Identify which cell holds the provided text, then report its [x, y] central coordinate. 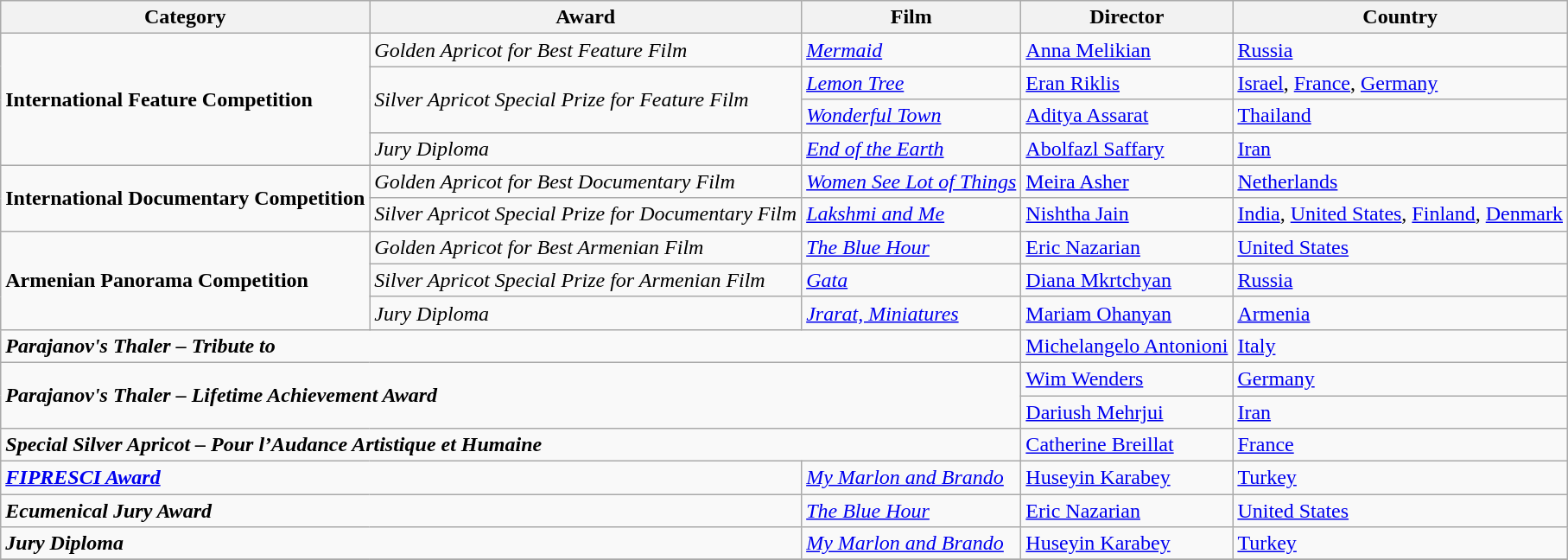
Women See Lot of Things [911, 181]
Award [586, 17]
Meira Asher [1127, 181]
Catherine Breillat [1127, 445]
Wonderful Town [911, 116]
Ecumenical Jury Award [401, 511]
Diana Mkrtchyan [1127, 280]
Special Silver Apricot – Pour l’Audance Artistique et Humaine [511, 445]
Golden Apricot for Best Armenian Film [586, 247]
Director [1127, 17]
Mariam Ohanyan [1127, 313]
Dariush Mehrjui [1127, 412]
Nishtha Jain [1127, 214]
Silver Apricot Special Prize for Documentary Film [586, 214]
International Documentary Competition [185, 198]
End of the Earth [911, 149]
Country [1400, 17]
Parajanov's Thaler – Tribute to [511, 346]
Armenian Panorama Competition [185, 280]
France [1400, 445]
Jrarat, Miniatures [911, 313]
Film [911, 17]
Eran Riklis [1127, 83]
Lemon Tree [911, 83]
Anna Melikian [1127, 50]
Michelangelo Antonioni [1127, 346]
Silver Apricot Special Prize for Armenian Film [586, 280]
India, United States, Finland, Denmark [1400, 214]
Silver Apricot Special Prize for Feature Film [586, 99]
Golden Apricot for Best Feature Film [586, 50]
FIPRESCI Award [401, 478]
Germany [1400, 379]
Category [185, 17]
Gata [911, 280]
Netherlands [1400, 181]
Abolfazl Saffary [1127, 149]
Thailand [1400, 116]
Italy [1400, 346]
Lakshmi and Me [911, 214]
International Feature Competition [185, 99]
Wim Wenders [1127, 379]
Israel, France, Germany [1400, 83]
Aditya Assarat [1127, 116]
Parajanov's Thaler – Lifetime Achievement Award [511, 395]
Golden Apricot for Best Documentary Film [586, 181]
Mermaid [911, 50]
Armenia [1400, 313]
